Search for the cell housing the specified text and yield its (x, y) center coordinate. 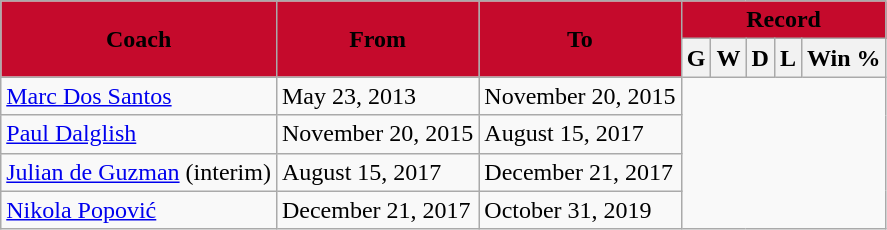
Record (784, 20)
Nikola Popović (139, 210)
October 31, 2019 (580, 210)
From (377, 39)
Marc Dos Santos (139, 96)
D (760, 58)
W (728, 58)
G (696, 58)
L (788, 58)
To (580, 39)
Coach (139, 39)
Paul Dalglish (139, 134)
Julian de Guzman (interim) (139, 172)
Win % (844, 58)
May 23, 2013 (377, 96)
